Return the [x, y] coordinate for the center point of the cell that contains the specified text.  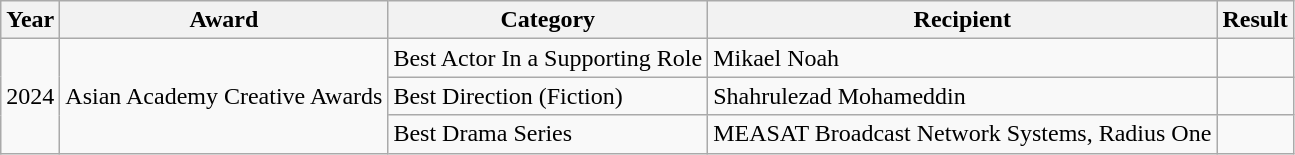
Asian Academy Creative Awards [224, 96]
Result [1255, 20]
Best Actor In a Supporting Role [548, 58]
Best Drama Series [548, 134]
Mikael Noah [962, 58]
2024 [30, 96]
Best Direction (Fiction) [548, 96]
Recipient [962, 20]
Award [224, 20]
Category [548, 20]
Shahrulezad Mohameddin [962, 96]
Year [30, 20]
MEASAT Broadcast Network Systems, Radius One [962, 134]
